Identify which cell holds the provided text, then report its (x, y) central coordinate. 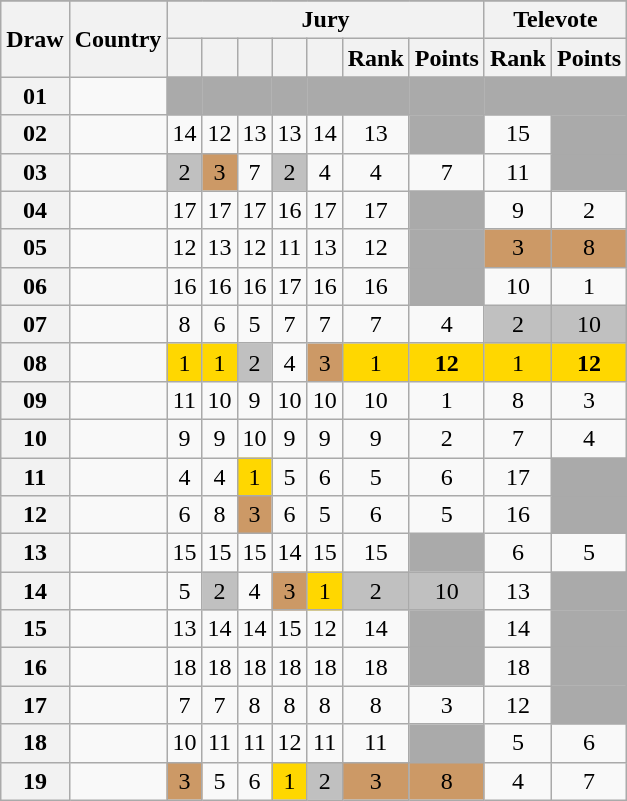
08 (35, 362)
09 (35, 400)
Jury (326, 20)
19 (35, 781)
Televote (555, 20)
01 (35, 96)
02 (35, 134)
05 (35, 248)
Draw (35, 39)
Country (118, 39)
06 (35, 286)
03 (35, 172)
07 (35, 324)
04 (35, 210)
